Return the [x, y] coordinate for the center point of the cell that contains the specified text.  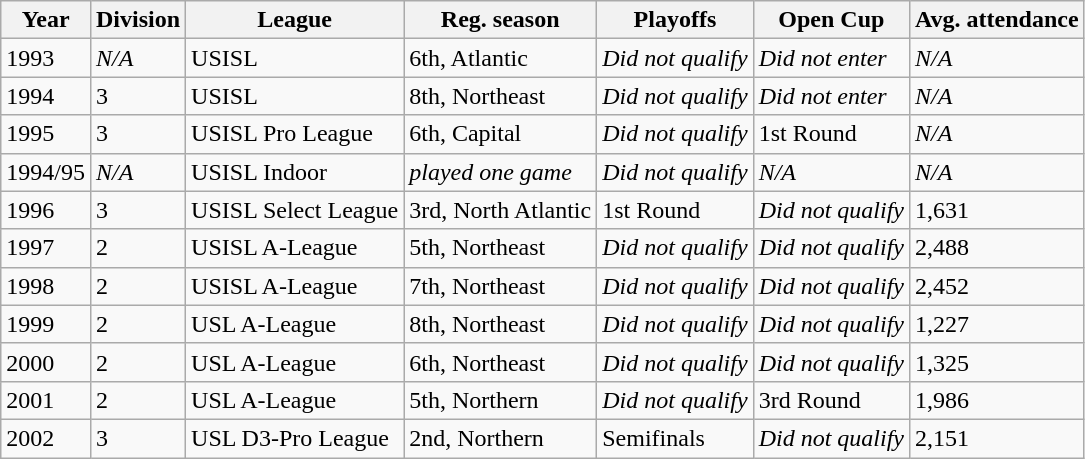
Year [46, 20]
2002 [46, 438]
USISL Indoor [295, 172]
6th, Atlantic [500, 58]
Reg. season [500, 20]
played one game [500, 172]
Avg. attendance [998, 20]
1995 [46, 134]
1,325 [998, 362]
3rd, North Atlantic [500, 210]
Open Cup [831, 20]
5th, Northern [500, 400]
1998 [46, 286]
3rd Round [831, 400]
2,452 [998, 286]
2nd, Northern [500, 438]
1994/95 [46, 172]
2,151 [998, 438]
1,986 [998, 400]
USISL Select League [295, 210]
Playoffs [675, 20]
1,631 [998, 210]
2001 [46, 400]
1996 [46, 210]
7th, Northeast [500, 286]
5th, Northeast [500, 248]
USISL Pro League [295, 134]
6th, Capital [500, 134]
USL D3-Pro League [295, 438]
2000 [46, 362]
Semifinals [675, 438]
2,488 [998, 248]
League [295, 20]
1993 [46, 58]
1994 [46, 96]
1,227 [998, 324]
6th, Northeast [500, 362]
1999 [46, 324]
1997 [46, 248]
Division [138, 20]
